Scan for the cell matching the given text and deliver its (x, y) coordinate at center. 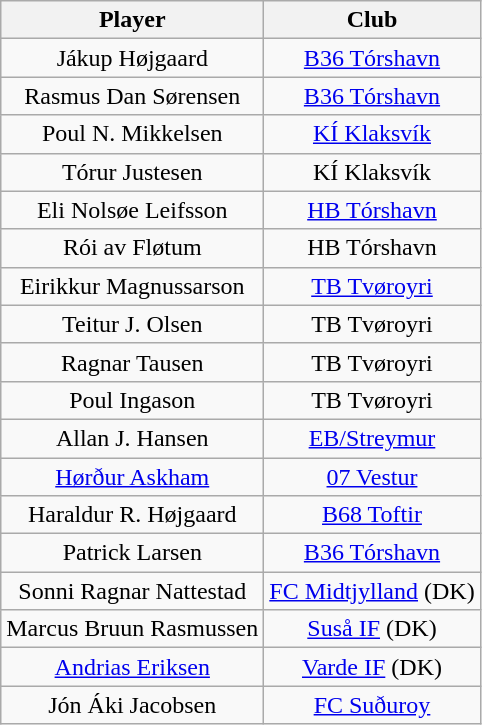
EB/Streymur (372, 438)
Suså IF (DK) (372, 629)
Marcus Bruun Rasmussen (132, 629)
07 Vestur (372, 477)
Rói av Fløtum (132, 248)
Jákup Højgaard (132, 58)
Hørður Askham (132, 477)
Varde IF (DK) (372, 667)
Ragnar Tausen (132, 362)
Club (372, 20)
Teitur J. Olsen (132, 324)
FC Midtjylland (DK) (372, 591)
Poul N. Mikkelsen (132, 134)
Eirikkur Magnussarson (132, 286)
Eli Nolsøe Leifsson (132, 210)
Tórur Justesen (132, 172)
Poul Ingason (132, 400)
Rasmus Dan Sørensen (132, 96)
Allan J. Hansen (132, 438)
Jón Áki Jacobsen (132, 705)
FC Suðuroy (372, 705)
B68 Toftir (372, 515)
Andrias Eriksen (132, 667)
Sonni Ragnar Nattestad (132, 591)
Player (132, 20)
Patrick Larsen (132, 553)
Haraldur R. Højgaard (132, 515)
